Provide the [X, Y] coordinate of the cell's center where the given text is located.  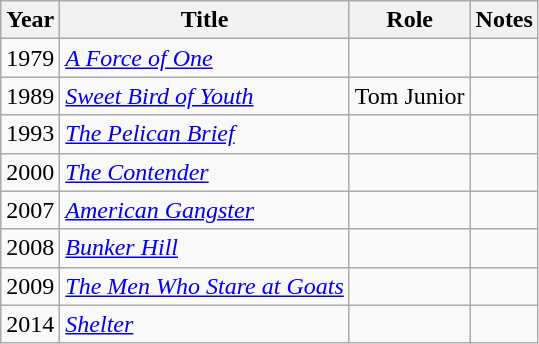
Title [204, 20]
American Gangster [204, 210]
2007 [30, 210]
1993 [30, 134]
Year [30, 20]
A Force of One [204, 58]
Shelter [204, 324]
1989 [30, 96]
2014 [30, 324]
Sweet Bird of Youth [204, 96]
The Pelican Brief [204, 134]
2008 [30, 248]
1979 [30, 58]
2000 [30, 172]
The Contender [204, 172]
Bunker Hill [204, 248]
The Men Who Stare at Goats [204, 286]
Notes [504, 20]
2009 [30, 286]
Tom Junior [410, 96]
Role [410, 20]
